Return the [X, Y] coordinate for the center point of the cell that contains the specified text.  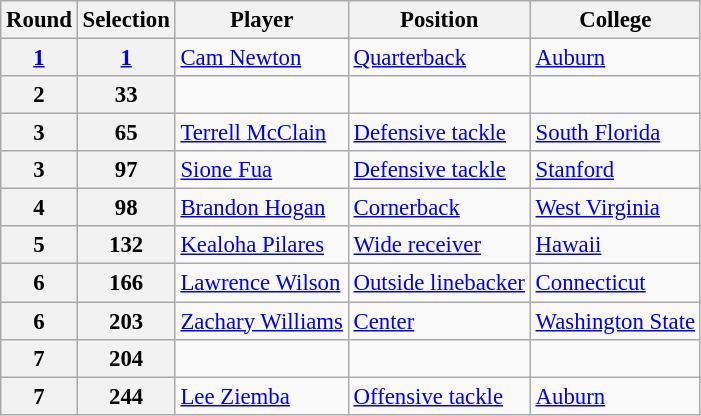
Lawrence Wilson [262, 283]
Cam Newton [262, 58]
Wide receiver [439, 245]
132 [126, 245]
Position [439, 20]
Center [439, 321]
33 [126, 95]
97 [126, 170]
Brandon Hogan [262, 208]
West Virginia [615, 208]
166 [126, 283]
2 [39, 95]
Round [39, 20]
203 [126, 321]
Connecticut [615, 283]
5 [39, 245]
Sione Fua [262, 170]
Lee Ziemba [262, 396]
65 [126, 133]
Outside linebacker [439, 283]
Cornerback [439, 208]
Zachary Williams [262, 321]
98 [126, 208]
Player [262, 20]
Kealoha Pilares [262, 245]
Washington State [615, 321]
Quarterback [439, 58]
Offensive tackle [439, 396]
Selection [126, 20]
244 [126, 396]
4 [39, 208]
South Florida [615, 133]
Stanford [615, 170]
Terrell McClain [262, 133]
Hawaii [615, 245]
204 [126, 358]
College [615, 20]
